Determine the (X, Y) coordinate at the center of the cell enclosing the given text.  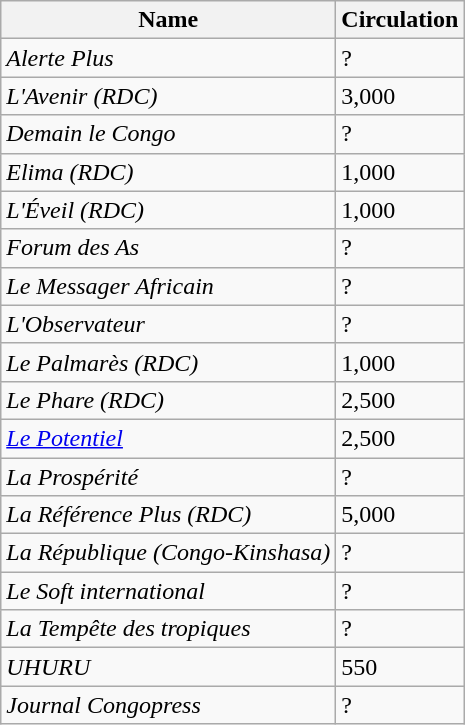
Le Potentiel (168, 438)
Le Phare (RDC) (168, 400)
L'Avenir (RDC) (168, 96)
Alerte Plus (168, 58)
3,000 (400, 96)
Journal Congopress (168, 705)
L'Éveil (RDC) (168, 210)
Le Palmarès (RDC) (168, 362)
Elima (RDC) (168, 172)
Demain le Congo (168, 134)
Forum des As (168, 248)
L'Observateur (168, 324)
Name (168, 20)
La Prospérité (168, 477)
La Référence Plus (RDC) (168, 515)
La République (Congo-Kinshasa) (168, 553)
UHURU (168, 667)
Le Messager Africain (168, 286)
Le Soft international (168, 591)
Circulation (400, 20)
5,000 (400, 515)
La Tempête des tropiques (168, 629)
550 (400, 667)
